Detect which cell encompasses the target text, then output its [X, Y] center coordinate. 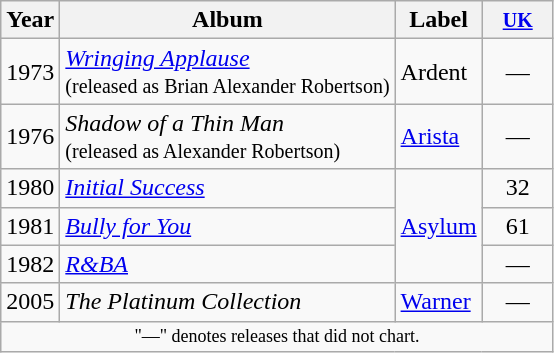
Year [30, 20]
The Platinum Collection [228, 302]
Label [438, 20]
1980 [30, 188]
2005 [30, 302]
Bully for You [228, 226]
UK [518, 20]
Shadow of a Thin Man (released as Alexander Robertson) [228, 136]
Asylum [438, 226]
Arista [438, 136]
Ardent [438, 72]
1981 [30, 226]
61 [518, 226]
1982 [30, 264]
Warner [438, 302]
1976 [30, 136]
"—" denotes releases that did not chart. [277, 336]
1973 [30, 72]
Album [228, 20]
32 [518, 188]
Initial Success [228, 188]
R&BA [228, 264]
Wringing Applause (released as Brian Alexander Robertson) [228, 72]
